Detect which cell encompasses the target text, then output its [x, y] center coordinate. 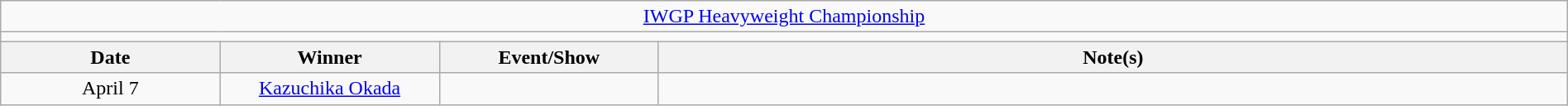
Event/Show [549, 57]
Winner [329, 57]
April 7 [111, 89]
Kazuchika Okada [329, 89]
IWGP Heavyweight Championship [784, 17]
Date [111, 57]
Note(s) [1113, 57]
